Locate the cell with the specified text and output its [X, Y] center coordinate. 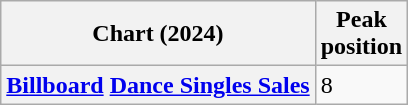
8 [361, 85]
Chart (2024) [158, 34]
Peakposition [361, 34]
Billboard Dance Singles Sales [158, 85]
